Identify which cell holds the provided text, then report its (X, Y) central coordinate. 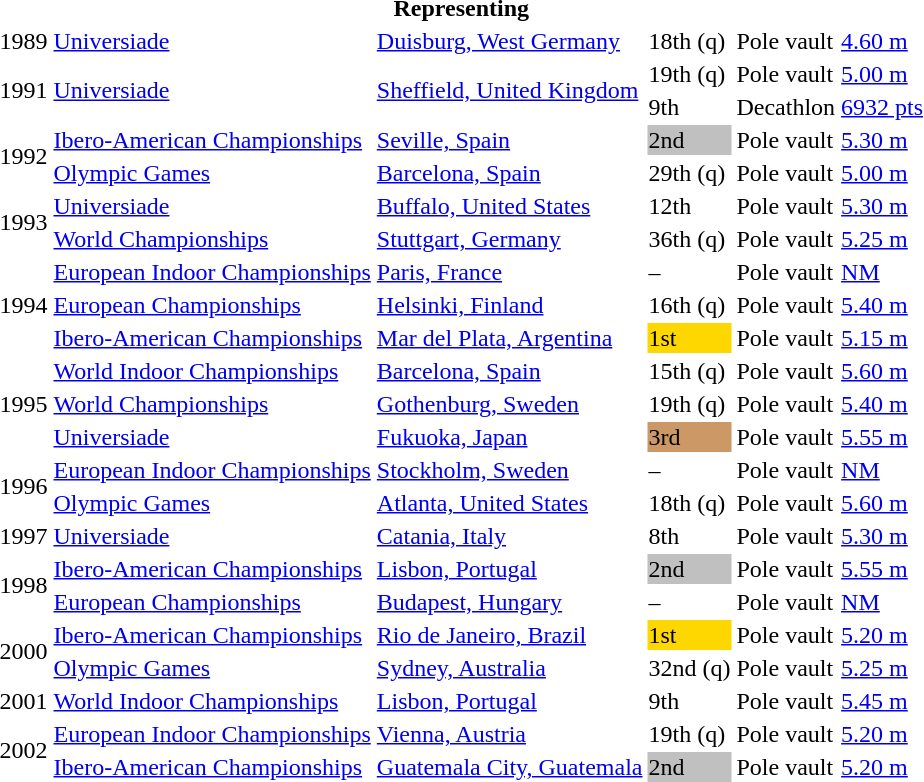
Guatemala City, Guatemala (510, 767)
16th (q) (690, 305)
15th (q) (690, 371)
8th (690, 536)
3rd (690, 437)
Budapest, Hungary (510, 602)
Atlanta, United States (510, 503)
Catania, Italy (510, 536)
Stuttgart, Germany (510, 239)
Seville, Spain (510, 140)
Helsinki, Finland (510, 305)
Paris, France (510, 272)
Gothenburg, Sweden (510, 404)
29th (q) (690, 173)
32nd (q) (690, 668)
Fukuoka, Japan (510, 437)
Decathlon (786, 107)
Stockholm, Sweden (510, 470)
Sheffield, United Kingdom (510, 90)
Vienna, Austria (510, 734)
Mar del Plata, Argentina (510, 338)
12th (690, 206)
Sydney, Australia (510, 668)
Buffalo, United States (510, 206)
Duisburg, West Germany (510, 41)
Rio de Janeiro, Brazil (510, 635)
36th (q) (690, 239)
